Provide the [X, Y] coordinate of the cell's center where the given text is located.  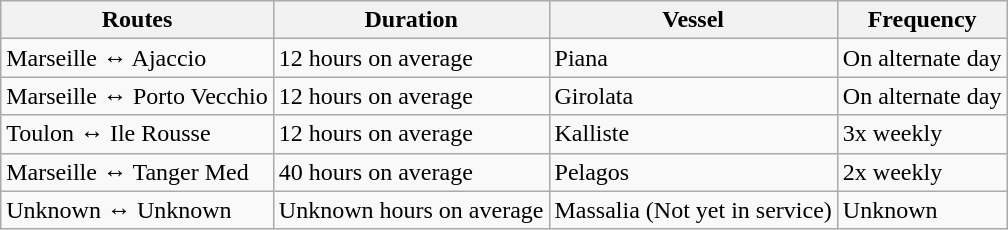
Piana [693, 58]
Duration [411, 20]
Marseille ↔ Porto Vecchio [138, 96]
Pelagos [693, 172]
Kalliste [693, 134]
2x weekly [922, 172]
Frequency [922, 20]
Marseille ↔ Tanger Med [138, 172]
Routes [138, 20]
Girolata [693, 96]
Massalia (Not yet in service) [693, 210]
3x weekly [922, 134]
40 hours on average [411, 172]
Unknown [922, 210]
Unknown ↔ Unknown [138, 210]
Marseille ↔ Ajaccio [138, 58]
Unknown hours on average [411, 210]
Vessel [693, 20]
Toulon ↔ Ile Rousse [138, 134]
